Return the (x, y) coordinate for the center point of the cell that contains the specified text.  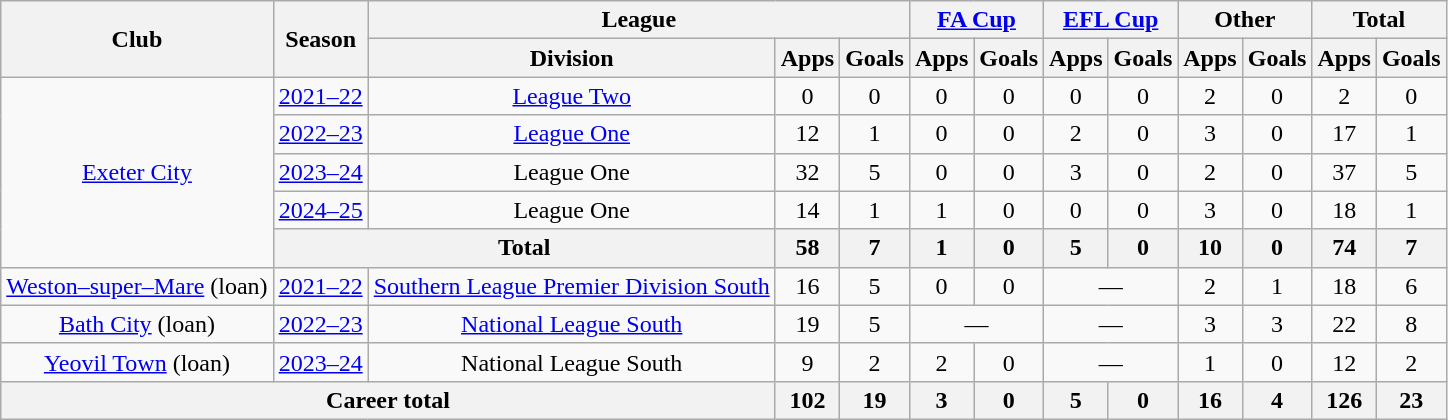
Bath City (loan) (137, 324)
8 (1411, 324)
17 (1344, 134)
League Two (572, 96)
Southern League Premier Division South (572, 286)
Exeter City (137, 172)
14 (807, 210)
22 (1344, 324)
4 (1277, 400)
9 (807, 362)
23 (1411, 400)
EFL Cup (1111, 20)
58 (807, 248)
74 (1344, 248)
32 (807, 172)
102 (807, 400)
Yeovil Town (loan) (137, 362)
Weston–super–Mare (loan) (137, 286)
Career total (388, 400)
2024–25 (320, 210)
FA Cup (976, 20)
6 (1411, 286)
10 (1210, 248)
Other (1245, 20)
Season (320, 39)
Division (572, 58)
Club (137, 39)
League (638, 20)
126 (1344, 400)
37 (1344, 172)
